Output the [x, y] coordinate of the center of the cell containing the given text.  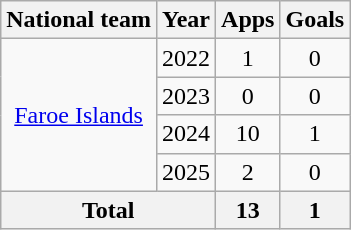
13 [248, 210]
Year [186, 20]
10 [248, 134]
Total [108, 210]
Apps [248, 20]
2023 [186, 96]
2 [248, 172]
2024 [186, 134]
Faroe Islands [79, 115]
National team [79, 20]
Goals [315, 20]
2022 [186, 58]
2025 [186, 172]
